Provide the [x, y] coordinate of the cell's center where the given text is located.  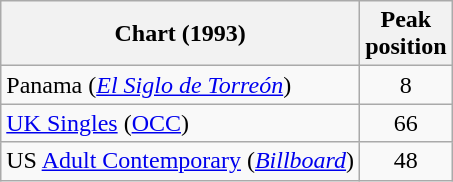
Peakposition [406, 34]
8 [406, 85]
48 [406, 161]
US Adult Contemporary (Billboard) [180, 161]
Panama (El Siglo de Torreón) [180, 85]
66 [406, 123]
Chart (1993) [180, 34]
UK Singles (OCC) [180, 123]
